Capture the cell that displays the provided text and extract its (X, Y) central coordinate. 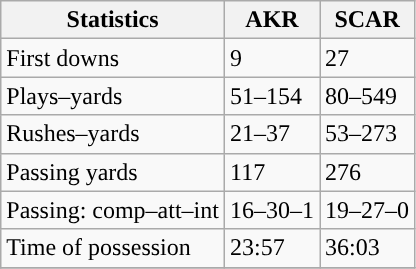
Passing: comp–att–int (113, 210)
276 (368, 172)
16–30–1 (272, 210)
AKR (272, 20)
117 (272, 172)
9 (272, 58)
27 (368, 58)
19–27–0 (368, 210)
Statistics (113, 20)
21–37 (272, 134)
Time of possession (113, 248)
80–549 (368, 96)
36:03 (368, 248)
51–154 (272, 96)
23:57 (272, 248)
First downs (113, 58)
Plays–yards (113, 96)
Rushes–yards (113, 134)
53–273 (368, 134)
SCAR (368, 20)
Passing yards (113, 172)
